Locate the cell with the specified text and output its (X, Y) center coordinate. 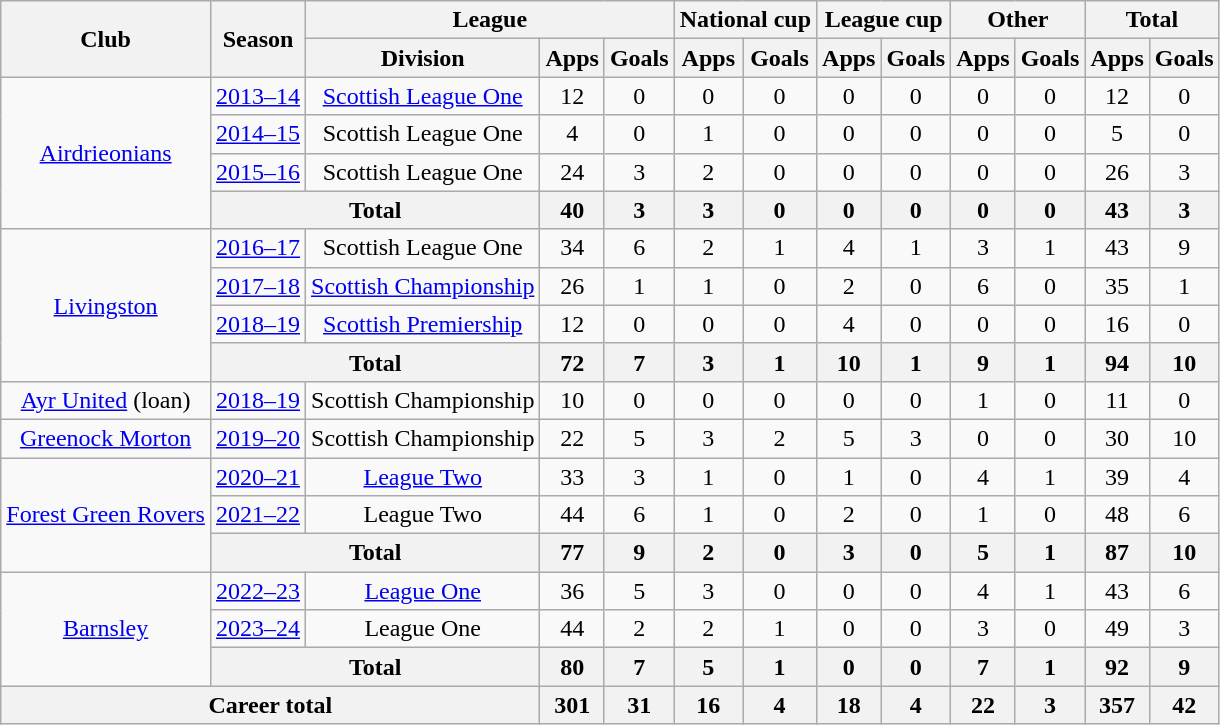
94 (1117, 362)
2023–24 (258, 629)
2016–17 (258, 248)
40 (572, 210)
Season (258, 39)
League cup (884, 20)
2020–21 (258, 477)
Other (1018, 20)
36 (572, 591)
Forest Green Rovers (106, 515)
Livingston (106, 305)
92 (1117, 667)
49 (1117, 629)
Barnsley (106, 629)
33 (572, 477)
2015–16 (258, 172)
Career total (270, 705)
80 (572, 667)
Division (423, 58)
11 (1117, 400)
24 (572, 172)
League (490, 20)
42 (1184, 705)
77 (572, 553)
72 (572, 362)
Greenock Morton (106, 438)
National cup (745, 20)
Airdrieonians (106, 153)
Club (106, 39)
2021–22 (258, 515)
357 (1117, 705)
2013–14 (258, 96)
2014–15 (258, 134)
31 (639, 705)
301 (572, 705)
87 (1117, 553)
48 (1117, 515)
34 (572, 248)
30 (1117, 438)
2017–18 (258, 286)
39 (1117, 477)
Ayr United (loan) (106, 400)
2019–20 (258, 438)
2022–23 (258, 591)
18 (849, 705)
Scottish Premiership (423, 324)
35 (1117, 286)
